Return the [X, Y] coordinate for the center point of the cell that contains the specified text.  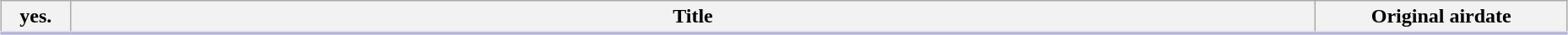
Title [693, 17]
Original airdate [1441, 17]
yes. [35, 17]
